Return (X, Y) of the center of cell containing provided text 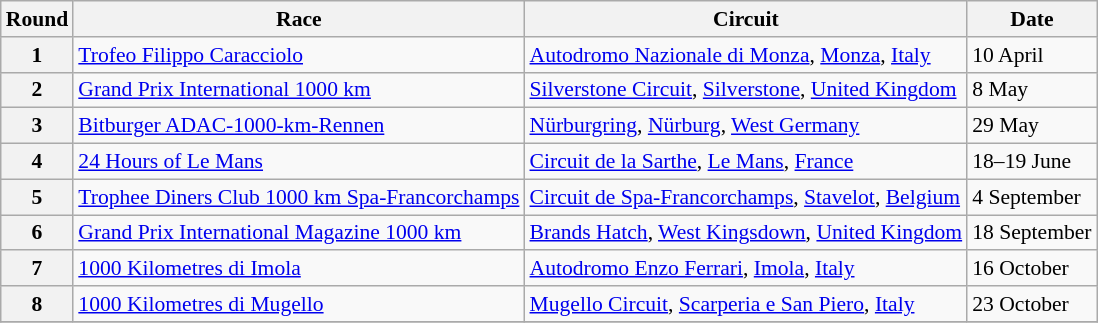
Circuit de Spa-Francorchamps, Stavelot, Belgium (746, 197)
8 May (1032, 90)
7 (38, 269)
2 (38, 90)
Circuit (746, 19)
Trophee Diners Club 1000 km Spa-Francorchamps (298, 197)
1000 Kilometres di Imola (298, 269)
10 April (1032, 55)
Circuit de la Sarthe, Le Mans, France (746, 162)
Silverstone Circuit, Silverstone, United Kingdom (746, 90)
Race (298, 19)
24 Hours of Le Mans (298, 162)
Grand Prix International Magazine 1000 km (298, 233)
Trofeo Filippo Caracciolo (298, 55)
18 September (1032, 233)
4 (38, 162)
3 (38, 126)
Nürburgring, Nürburg, West Germany (746, 126)
6 (38, 233)
23 October (1032, 304)
Date (1032, 19)
Grand Prix International 1000 km (298, 90)
Mugello Circuit, Scarperia e San Piero, Italy (746, 304)
Round (38, 19)
Autodromo Nazionale di Monza, Monza, Italy (746, 55)
18–19 June (1032, 162)
Bitburger ADAC-1000-km-Rennen (298, 126)
29 May (1032, 126)
16 October (1032, 269)
4 September (1032, 197)
8 (38, 304)
Autodromo Enzo Ferrari, Imola, Italy (746, 269)
1000 Kilometres di Mugello (298, 304)
Brands Hatch, West Kingsdown, United Kingdom (746, 233)
5 (38, 197)
1 (38, 55)
